Scan for the cell matching the given text and deliver its [X, Y] coordinate at center. 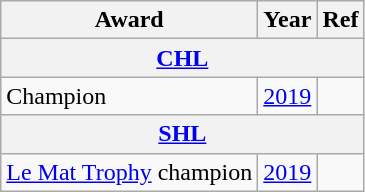
Champion [130, 96]
Le Mat Trophy champion [130, 172]
Ref [340, 20]
SHL [182, 134]
Award [130, 20]
Year [288, 20]
CHL [182, 58]
